Pinpoint the cell where the given text exists, returning its (X, Y) midpoint coordinate. 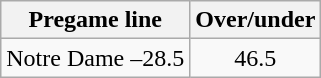
Pregame line (96, 20)
Notre Dame –28.5 (96, 58)
Over/under (256, 20)
46.5 (256, 58)
